Scan for the cell matching the given text and deliver its [x, y] coordinate at center. 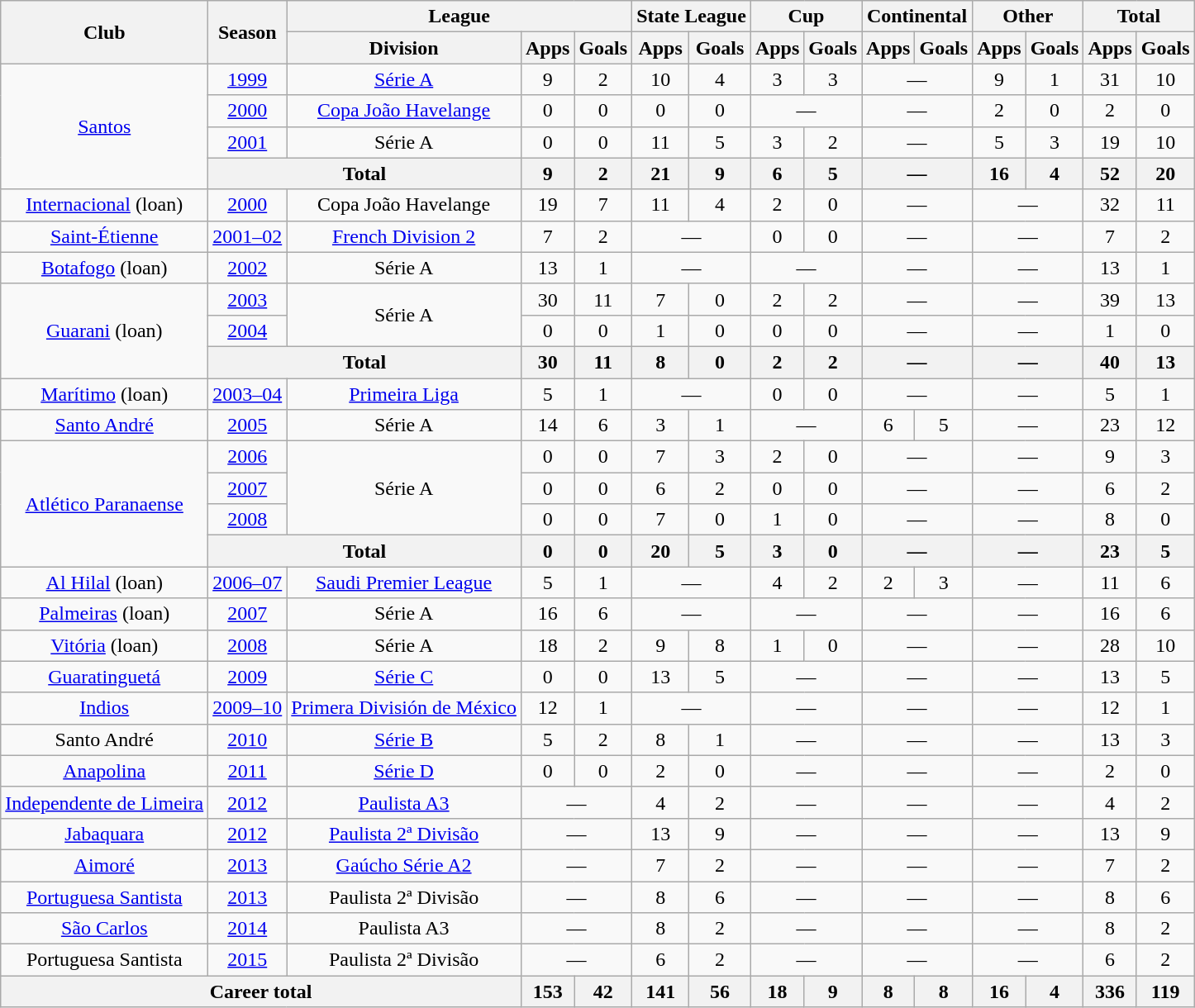
153 [547, 991]
Primeira Liga [404, 394]
League [459, 17]
21 [661, 174]
São Carlos [104, 929]
1999 [248, 79]
2004 [248, 330]
State League [692, 17]
2014 [248, 929]
Atlético Paranaense [104, 504]
2002 [248, 268]
Primera División de México [404, 708]
2009 [248, 677]
Independente de Limeira [104, 802]
Division [404, 48]
39 [1110, 299]
2006 [248, 457]
2006–07 [248, 582]
Guaratinguetá [104, 677]
52 [1110, 174]
42 [603, 991]
Marítimo (loan) [104, 394]
31 [1110, 79]
14 [547, 426]
Aimoré [104, 865]
Saint-Étienne [104, 236]
56 [721, 991]
32 [1110, 205]
Vitória (loan) [104, 645]
2001–02 [248, 236]
2015 [248, 960]
2005 [248, 426]
Club [104, 32]
Santos [104, 126]
Guarani (loan) [104, 330]
Série C [404, 677]
Other [1028, 17]
Saudi Premier League [404, 582]
Indios [104, 708]
Continental [917, 17]
French Division 2 [404, 236]
Al Hilal (loan) [104, 582]
Botafogo (loan) [104, 268]
Jabaquara [104, 834]
141 [661, 991]
Série D [404, 771]
Internacional (loan) [104, 205]
2001 [248, 142]
119 [1165, 991]
336 [1110, 991]
Cup [806, 17]
2003 [248, 299]
40 [1110, 362]
Season [248, 32]
Série B [404, 739]
2009–10 [248, 708]
2003–04 [248, 394]
Palmeiras (loan) [104, 614]
Career total [261, 991]
2010 [248, 739]
2011 [248, 771]
Gaúcho Série A2 [404, 865]
28 [1110, 645]
Anapolina [104, 771]
